Find where the given text appears and provide that cell's center as [X, Y] coordinate. 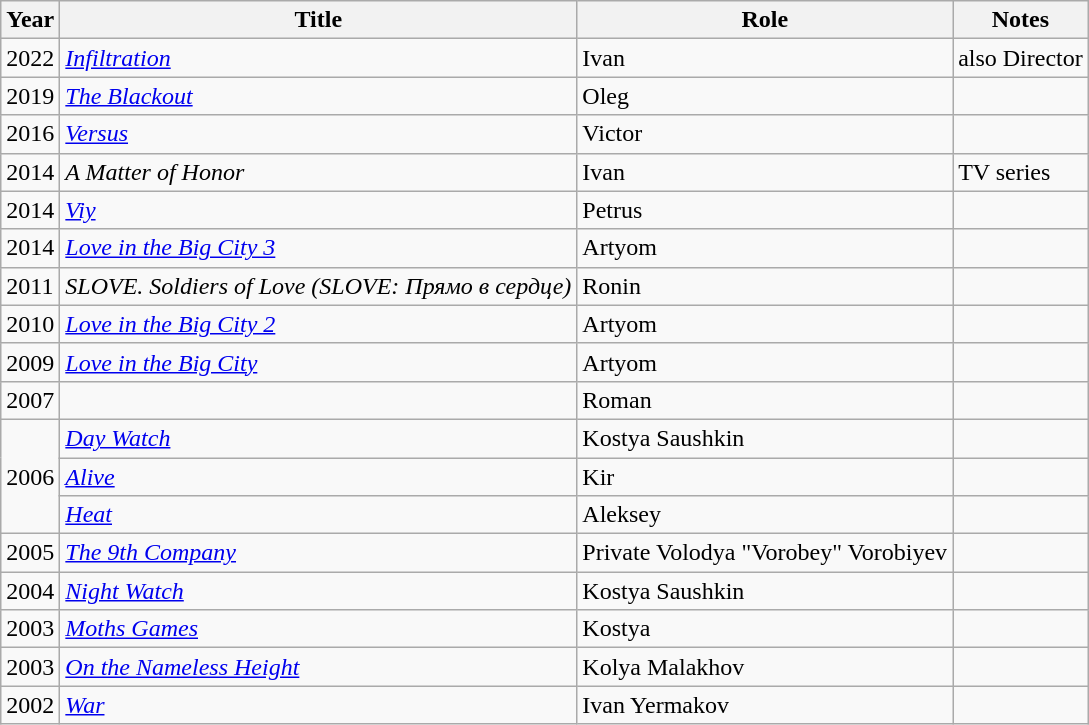
Love in the Big City 2 [318, 324]
Petrus [765, 210]
TV series [1021, 172]
Ivan Yermakov [765, 705]
Oleg [765, 96]
Alive [318, 477]
2019 [30, 96]
Day Watch [318, 438]
Heat [318, 515]
Private Volodya "Vorobey" Vorobiyev [765, 553]
2022 [30, 58]
2011 [30, 286]
Notes [1021, 20]
2016 [30, 134]
Love in the Big City [318, 362]
2002 [30, 705]
2006 [30, 476]
The 9th Company [318, 553]
Moths Games [318, 629]
Title [318, 20]
Year [30, 20]
Viy [318, 210]
A Matter of Honor [318, 172]
Role [765, 20]
Kostya [765, 629]
2004 [30, 591]
2007 [30, 400]
Kolya Malakhov [765, 667]
Infiltration [318, 58]
Night Watch [318, 591]
SLOVE. Soldiers of Love (SLOVE: Прямо в сердце) [318, 286]
also Director [1021, 58]
Aleksey [765, 515]
Roman [765, 400]
2009 [30, 362]
Ronin [765, 286]
Kir [765, 477]
War [318, 705]
Love in the Big City 3 [318, 248]
Victor [765, 134]
2005 [30, 553]
The Blackout [318, 96]
2010 [30, 324]
Versus [318, 134]
On the Nameless Height [318, 667]
